Return (x, y) of the center of cell containing provided text 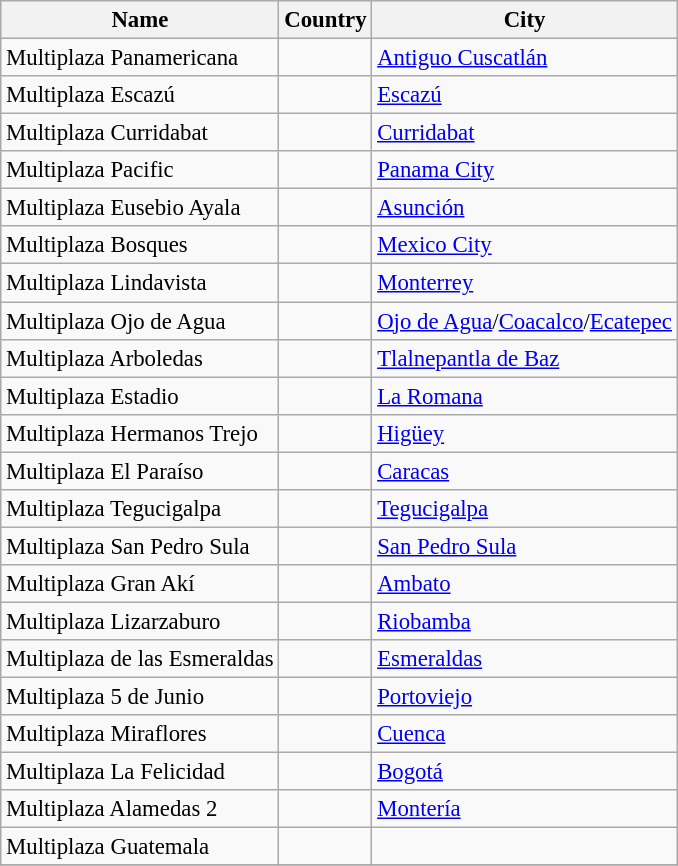
Multiplaza Tegucigalpa (140, 509)
Escazú (524, 95)
Multiplaza Arboledas (140, 358)
Multiplaza Hermanos Trejo (140, 433)
Multiplaza El Paraíso (140, 471)
Caracas (524, 471)
City (524, 20)
Multiplaza Curridabat (140, 133)
San Pedro Sula (524, 546)
Multiplaza de las Esmeraldas (140, 659)
Multiplaza 5 de Junio (140, 697)
Tegucigalpa (524, 509)
Tlalnepantla de Baz (524, 358)
Multiplaza Miraflores (140, 734)
Multiplaza Ojo de Agua (140, 321)
Mexico City (524, 245)
Multiplaza La Felicidad (140, 772)
Multiplaza Lindavista (140, 283)
Multiplaza Panamericana (140, 58)
Multiplaza Guatemala (140, 847)
Riobamba (524, 621)
Multiplaza Gran Akí (140, 584)
Ambato (524, 584)
Panama City (524, 170)
Name (140, 20)
Portoviejo (524, 697)
La Romana (524, 396)
Multiplaza Lizarzaburo (140, 621)
Curridabat (524, 133)
Esmeraldas (524, 659)
Multiplaza Alamedas 2 (140, 809)
Montería (524, 809)
Multiplaza Eusebio Ayala (140, 208)
Asunción (524, 208)
Multiplaza Estadio (140, 396)
Multiplaza Escazú (140, 95)
Bogotá (524, 772)
Multiplaza San Pedro Sula (140, 546)
Higüey (524, 433)
Monterrey (524, 283)
Multiplaza Bosques (140, 245)
Country (326, 20)
Antiguo Cuscatlán (524, 58)
Multiplaza Pacific (140, 170)
Cuenca (524, 734)
Ojo de Agua/Coacalco/Ecatepec (524, 321)
